Capture the cell that displays the provided text and extract its (x, y) central coordinate. 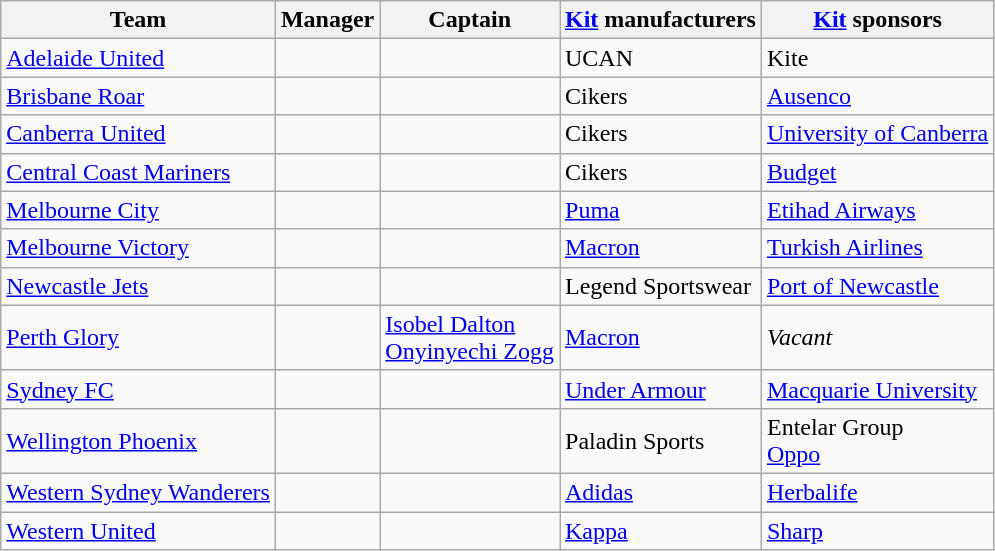
Macquarie University (877, 389)
Puma (661, 210)
Turkish Airlines (877, 248)
Captain (470, 20)
Western Sydney Wanderers (138, 492)
Budget (877, 172)
Kite (877, 58)
Kit sponsors (877, 20)
Wellington Phoenix (138, 440)
Melbourne City (138, 210)
Sharp (877, 531)
Team (138, 20)
Port of Newcastle (877, 286)
Ausenco (877, 96)
Kappa (661, 531)
Central Coast Mariners (138, 172)
Paladin Sports (661, 440)
Herbalife (877, 492)
Kit manufacturers (661, 20)
Brisbane Roar (138, 96)
Sydney FC (138, 389)
Adidas (661, 492)
Vacant (877, 338)
Melbourne Victory (138, 248)
Isobel Dalton Onyinyechi Zogg (470, 338)
Canberra United (138, 134)
Under Armour (661, 389)
Manager (327, 20)
University of Canberra (877, 134)
Perth Glory (138, 338)
Legend Sportswear (661, 286)
UCAN (661, 58)
Etihad Airways (877, 210)
Adelaide United (138, 58)
Newcastle Jets (138, 286)
Entelar Group Oppo (877, 440)
Western United (138, 531)
